Identify which cell holds the provided text, then report its [x, y] central coordinate. 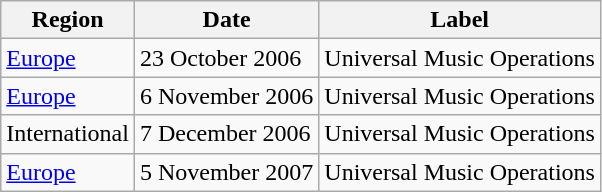
Date [226, 20]
7 December 2006 [226, 134]
5 November 2007 [226, 172]
23 October 2006 [226, 58]
International [68, 134]
6 November 2006 [226, 96]
Region [68, 20]
Label [460, 20]
